Search for the cell housing the specified text and yield its (x, y) center coordinate. 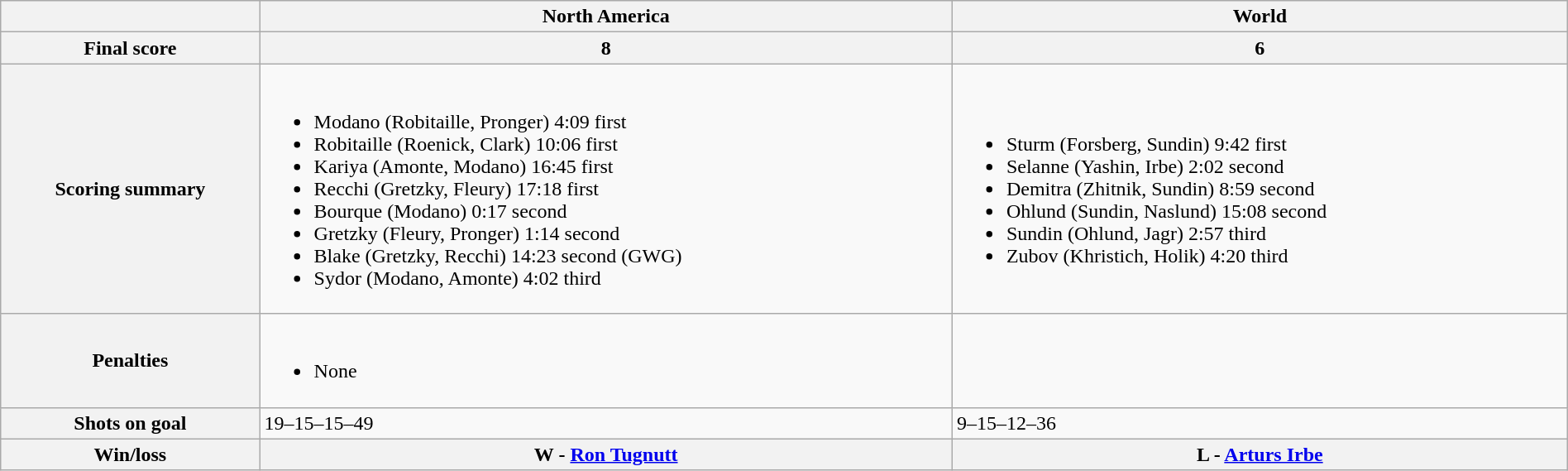
L - Arturs Irbe (1260, 454)
Final score (131, 48)
None (605, 361)
Win/loss (131, 454)
Penalties (131, 361)
19–15–15–49 (605, 423)
North America (605, 17)
9–15–12–36 (1260, 423)
6 (1260, 48)
8 (605, 48)
W - Ron Tugnutt (605, 454)
World (1260, 17)
Scoring summary (131, 189)
Shots on goal (131, 423)
